For the text-containing cell, return its midpoint in (x, y) coordinate format. 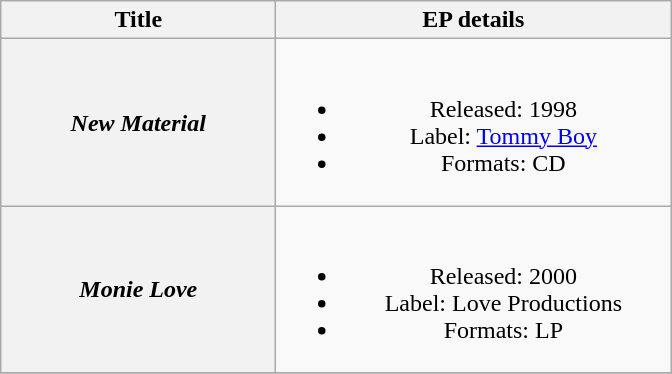
Released: 1998Label: Tommy BoyFormats: CD (474, 122)
EP details (474, 20)
Monie Love (138, 290)
New Material (138, 122)
Released: 2000Label: Love ProductionsFormats: LP (474, 290)
Title (138, 20)
